Detect which cell encompasses the target text, then output its (x, y) center coordinate. 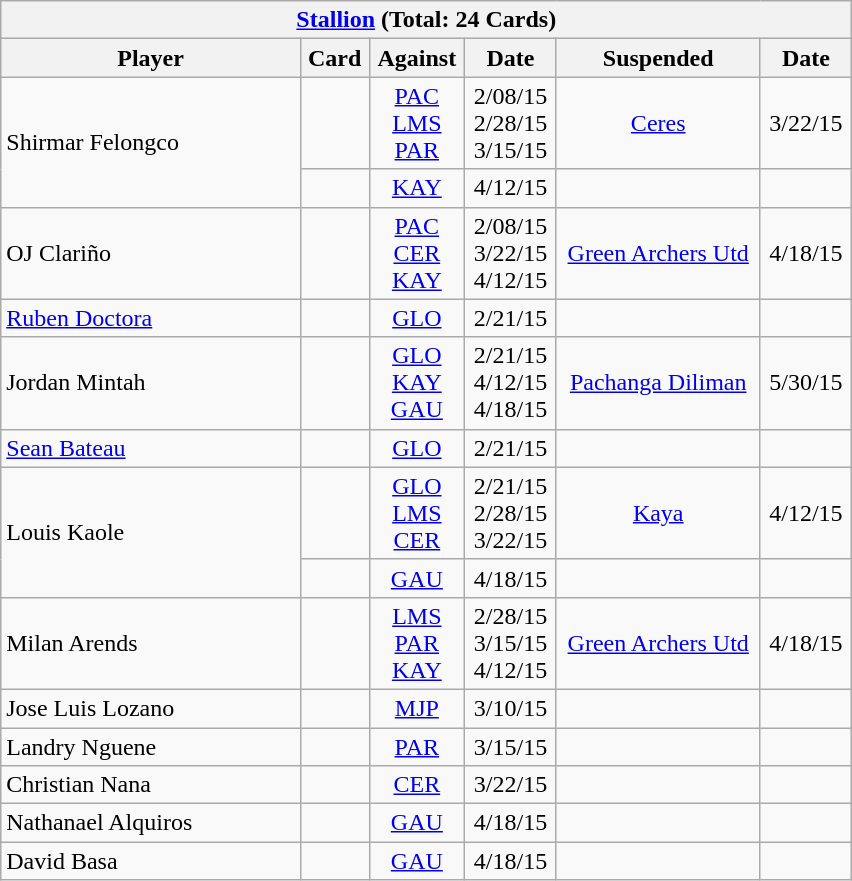
Ceres (658, 123)
Kaya (658, 513)
Stallion (Total: 24 Cards) (426, 20)
Suspended (658, 58)
GLOKAYGAU (417, 383)
Shirmar Felongco (151, 142)
2/28/153/15/154/12/15 (511, 643)
Landry Nguene (151, 747)
3/15/15 (511, 747)
PACLMSPAR (417, 123)
KAY (417, 188)
Ruben Doctora (151, 318)
2/08/152/28/153/15/15 (511, 123)
Against (417, 58)
5/30/15 (806, 383)
Sean Bateau (151, 448)
LMSPARKAY (417, 643)
Christian Nana (151, 785)
Card (334, 58)
PAR (417, 747)
CER (417, 785)
2/21/154/12/154/18/15 (511, 383)
Milan Arends (151, 643)
Pachanga Diliman (658, 383)
GLOLMSCER (417, 513)
Louis Kaole (151, 532)
2/21/152/28/153/22/15 (511, 513)
Jordan Mintah (151, 383)
PACCERKAY (417, 253)
David Basa (151, 861)
2/08/153/22/154/12/15 (511, 253)
Jose Luis Lozano (151, 708)
Player (151, 58)
Nathanael Alquiros (151, 823)
OJ Clariño (151, 253)
3/10/15 (511, 708)
MJP (417, 708)
